Capture the cell that displays the provided text and extract its (X, Y) central coordinate. 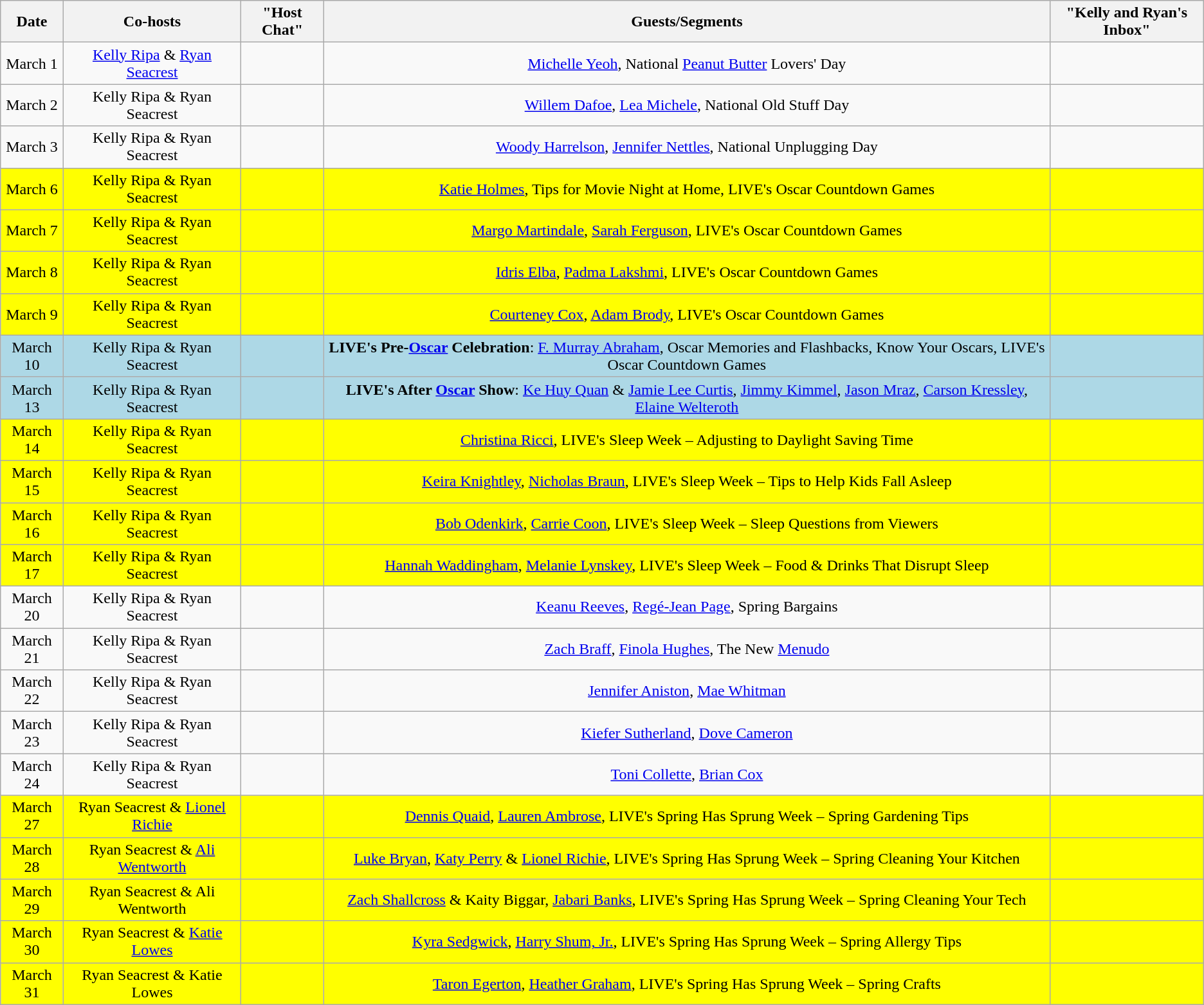
Keira Knightley, Nicholas Braun, LIVE's Sleep Week – Tips to Help Kids Fall Asleep (687, 481)
March 20 (32, 607)
Bob Odenkirk, Carrie Coon, LIVE's Sleep Week – Sleep Questions from Viewers (687, 523)
March 28 (32, 858)
March 3 (32, 147)
March 29 (32, 900)
March 2 (32, 105)
March 23 (32, 733)
March 15 (32, 481)
Toni Collette, Brian Cox (687, 774)
Dennis Quaid, Lauren Ambrose, LIVE's Spring Has Sprung Week – Spring Gardening Tips (687, 817)
Idris Elba, Padma Lakshmi, LIVE's Oscar Countdown Games (687, 273)
March 16 (32, 523)
Zach Shallcross & Kaity Biggar, Jabari Banks, LIVE's Spring Has Sprung Week – Spring Cleaning Your Tech (687, 900)
Luke Bryan, Katy Perry & Lionel Richie, LIVE's Spring Has Sprung Week – Spring Cleaning Your Kitchen (687, 858)
Willem Dafoe, Lea Michele, National Old Stuff Day (687, 105)
March 8 (32, 273)
Kiefer Sutherland, Dove Cameron (687, 733)
March 1 (32, 63)
March 21 (32, 649)
Michelle Yeoh, National Peanut Butter Lovers' Day (687, 63)
Co-hosts (152, 22)
March 27 (32, 817)
March 31 (32, 984)
March 7 (32, 230)
Katie Holmes, Tips for Movie Night at Home, LIVE's Oscar Countdown Games (687, 189)
"Host Chat" (282, 22)
Guests/Segments (687, 22)
March 17 (32, 566)
Ryan Seacrest & Lionel Richie (152, 817)
March 13 (32, 397)
"Kelly and Ryan's Inbox" (1127, 22)
Date (32, 22)
Taron Egerton, Heather Graham, LIVE's Spring Has Sprung Week – Spring Crafts (687, 984)
March 14 (32, 440)
LIVE's Pre-Oscar Celebration: F. Murray Abraham, Oscar Memories and Flashbacks, Know Your Oscars, LIVE's Oscar Countdown Games (687, 356)
Kyra Sedgwick, Harry Shum, Jr., LIVE's Spring Has Sprung Week – Spring Allergy Tips (687, 941)
Keanu Reeves, Regé-Jean Page, Spring Bargains (687, 607)
March 24 (32, 774)
Courteney Cox, Adam Brody, LIVE's Oscar Countdown Games (687, 314)
Woody Harrelson, Jennifer Nettles, National Unplugging Day (687, 147)
March 22 (32, 691)
Christina Ricci, LIVE's Sleep Week – Adjusting to Daylight Saving Time (687, 440)
Hannah Waddingham, Melanie Lynskey, LIVE's Sleep Week – Food & Drinks That Disrupt Sleep (687, 566)
Margo Martindale, Sarah Ferguson, LIVE's Oscar Countdown Games (687, 230)
LIVE's After Oscar Show: Ke Huy Quan & Jamie Lee Curtis, Jimmy Kimmel, Jason Mraz, Carson Kressley, Elaine Welteroth (687, 397)
March 9 (32, 314)
Zach Braff, Finola Hughes, The New Menudo (687, 649)
Jennifer Aniston, Mae Whitman (687, 691)
March 30 (32, 941)
March 6 (32, 189)
March 10 (32, 356)
